Pinpoint the cell where the given text exists, returning its (X, Y) midpoint coordinate. 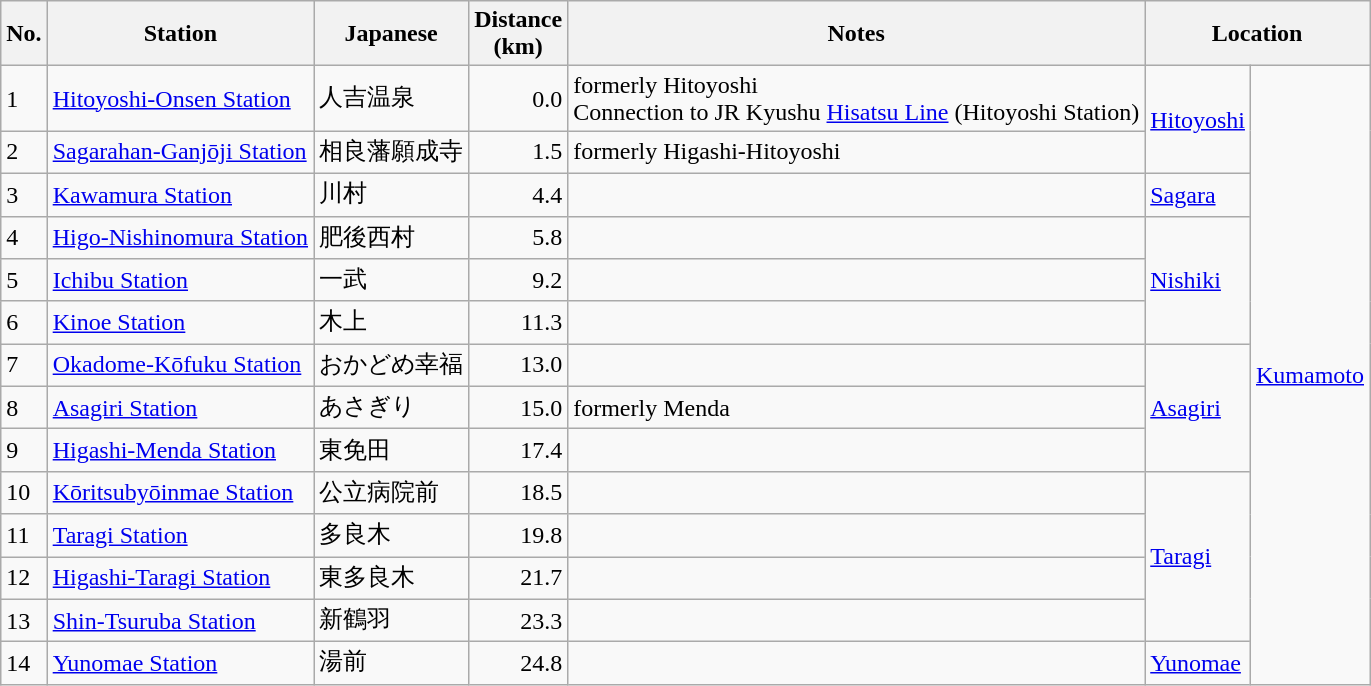
3 (24, 194)
11.3 (518, 322)
Japanese (392, 34)
Distance(km) (518, 34)
一武 (392, 280)
Hitoyoshi (1198, 120)
肥後西村 (392, 238)
Shin-Tsuruba Station (180, 620)
新鶴羽 (392, 620)
Asagiri (1198, 408)
Yunomae Station (180, 664)
Sagara (1198, 194)
木上 (392, 322)
19.8 (518, 536)
相良藩願成寺 (392, 152)
2 (24, 152)
1.5 (518, 152)
13.0 (518, 366)
5.8 (518, 238)
Sagarahan-Ganjōji Station (180, 152)
Nishiki (1198, 280)
湯前 (392, 664)
14 (24, 664)
Higashi-Taragi Station (180, 578)
formerly HitoyoshiConnection to JR Kyushu Hisatsu Line (Hitoyoshi Station) (856, 98)
Taragi Station (180, 536)
公立病院前 (392, 492)
多良木 (392, 536)
7 (24, 366)
23.3 (518, 620)
6 (24, 322)
Kumamoto (1310, 375)
0.0 (518, 98)
Yunomae (1198, 664)
Kinoe Station (180, 322)
24.8 (518, 664)
9 (24, 450)
11 (24, 536)
4.4 (518, 194)
人吉温泉 (392, 98)
Hitoyoshi-Onsen Station (180, 98)
Higo-Nishinomura Station (180, 238)
5 (24, 280)
Asagiri Station (180, 408)
Okadome-Kōfuku Station (180, 366)
9.2 (518, 280)
17.4 (518, 450)
13 (24, 620)
formerly Menda (856, 408)
21.7 (518, 578)
東免田 (392, 450)
Taragi (1198, 556)
東多良木 (392, 578)
4 (24, 238)
川村 (392, 194)
No. (24, 34)
18.5 (518, 492)
Location (1258, 34)
12 (24, 578)
おかどめ幸福 (392, 366)
8 (24, 408)
Ichibu Station (180, 280)
formerly Higashi-Hitoyoshi (856, 152)
あさぎり (392, 408)
Station (180, 34)
Higashi-Menda Station (180, 450)
1 (24, 98)
Notes (856, 34)
10 (24, 492)
Kawamura Station (180, 194)
Kōritsubyōinmae Station (180, 492)
15.0 (518, 408)
